Scan for the cell matching the given text and deliver its (x, y) coordinate at center. 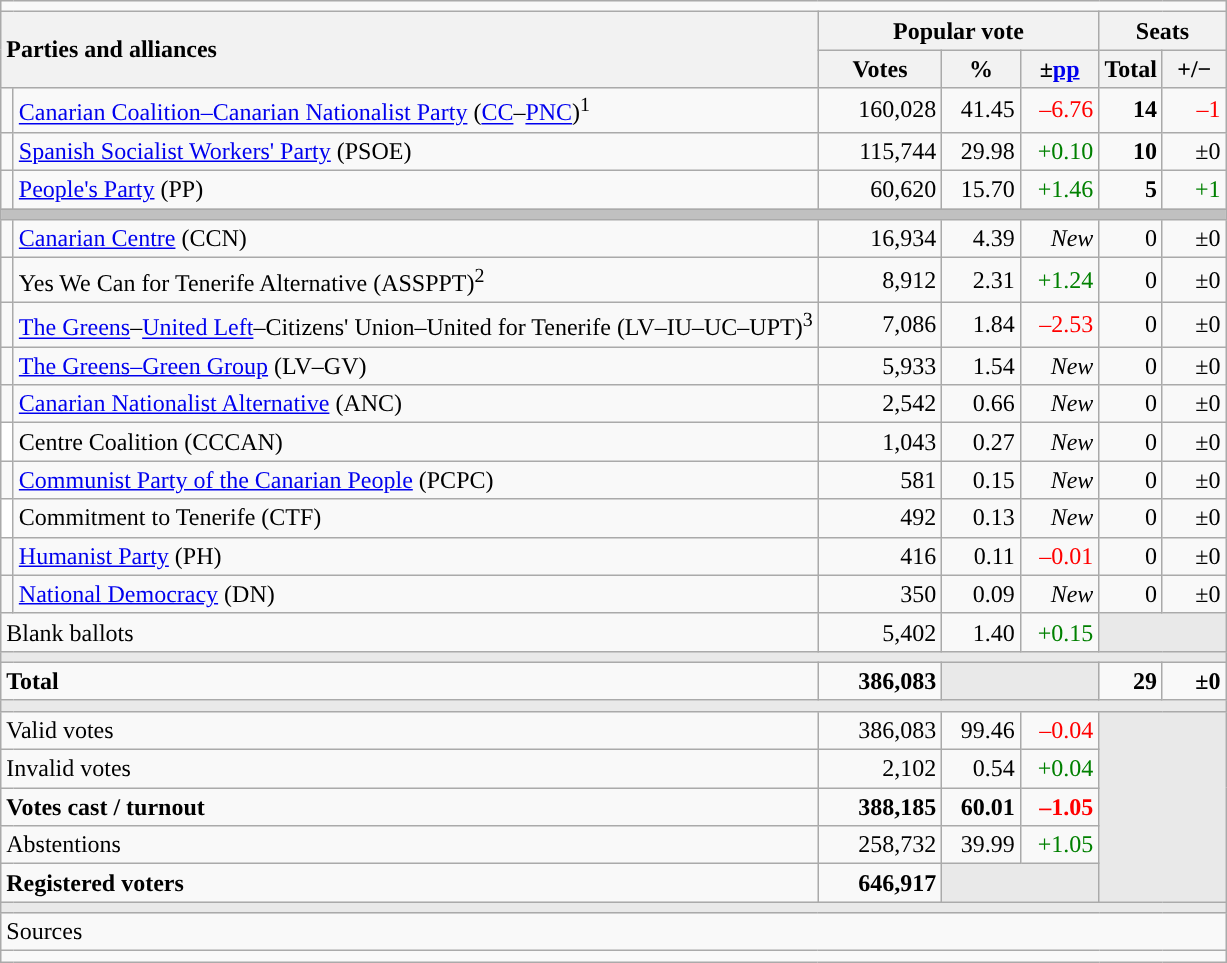
29 (1131, 681)
1.54 (982, 366)
0.15 (982, 480)
Seats (1162, 31)
Humanist Party (PH) (416, 556)
0.11 (982, 556)
2,542 (880, 404)
–6.76 (1060, 110)
1,043 (880, 442)
15.70 (982, 190)
Canarian Centre (CCN) (416, 239)
Invalid votes (410, 769)
Communist Party of the Canarian People (PCPC) (416, 480)
Sources (614, 932)
+/− (1194, 69)
60,620 (880, 190)
Votes cast / turnout (410, 807)
350 (880, 594)
Blank ballots (410, 632)
+1.05 (1060, 845)
–1.05 (1060, 807)
5 (1131, 190)
388,185 (880, 807)
39.99 (982, 845)
Popular vote (958, 31)
Spanish Socialist Workers' Party (PSOE) (416, 151)
10 (1131, 151)
+0.15 (1060, 632)
People's Party (PP) (416, 190)
–1 (1194, 110)
492 (880, 518)
0.09 (982, 594)
5,402 (880, 632)
0.13 (982, 518)
5,933 (880, 366)
+1.24 (1060, 280)
+0.04 (1060, 769)
–0.01 (1060, 556)
14 (1131, 110)
4.39 (982, 239)
The Greens–Green Group (LV–GV) (416, 366)
Yes We Can for Tenerife Alternative (ASSPPT)2 (416, 280)
Votes (880, 69)
29.98 (982, 151)
7,086 (880, 324)
Valid votes (410, 731)
646,917 (880, 883)
60.01 (982, 807)
160,028 (880, 110)
99.46 (982, 731)
16,934 (880, 239)
Parties and alliances (410, 50)
±pp (1060, 69)
+1.46 (1060, 190)
41.45 (982, 110)
0.54 (982, 769)
+1 (1194, 190)
8,912 (880, 280)
National Democracy (DN) (416, 594)
–0.04 (1060, 731)
1.84 (982, 324)
Canarian Coalition–Canarian Nationalist Party (CC–PNC)1 (416, 110)
Abstentions (410, 845)
0.66 (982, 404)
% (982, 69)
581 (880, 480)
Registered voters (410, 883)
Canarian Nationalist Alternative (ANC) (416, 404)
–2.53 (1060, 324)
0.27 (982, 442)
Commitment to Tenerife (CTF) (416, 518)
416 (880, 556)
2.31 (982, 280)
2,102 (880, 769)
+0.10 (1060, 151)
Centre Coalition (CCCAN) (416, 442)
115,744 (880, 151)
258,732 (880, 845)
The Greens–United Left–Citizens' Union–United for Tenerife (LV–IU–UC–UPT)3 (416, 324)
1.40 (982, 632)
